Scan for the cell matching the given text and deliver its [X, Y] coordinate at center. 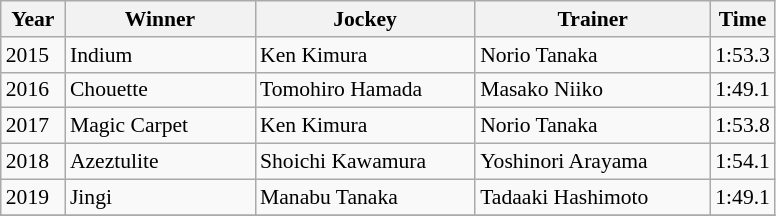
Trainer [592, 19]
2017 [33, 126]
Magic Carpet [160, 126]
1:54.1 [742, 162]
Manabu Tanaka [365, 197]
Indium [160, 55]
Yoshinori Arayama [592, 162]
Time [742, 19]
Year [33, 19]
Azeztulite [160, 162]
2018 [33, 162]
2015 [33, 55]
Shoichi Kawamura [365, 162]
2016 [33, 90]
Tadaaki Hashimoto [592, 197]
2019 [33, 197]
Jockey [365, 19]
Masako Niiko [592, 90]
Winner [160, 19]
1:53.3 [742, 55]
1:53.8 [742, 126]
Chouette [160, 90]
Tomohiro Hamada [365, 90]
Jingi [160, 197]
